Extract the (x, y) coordinate from the center of the cell holding the provided text.  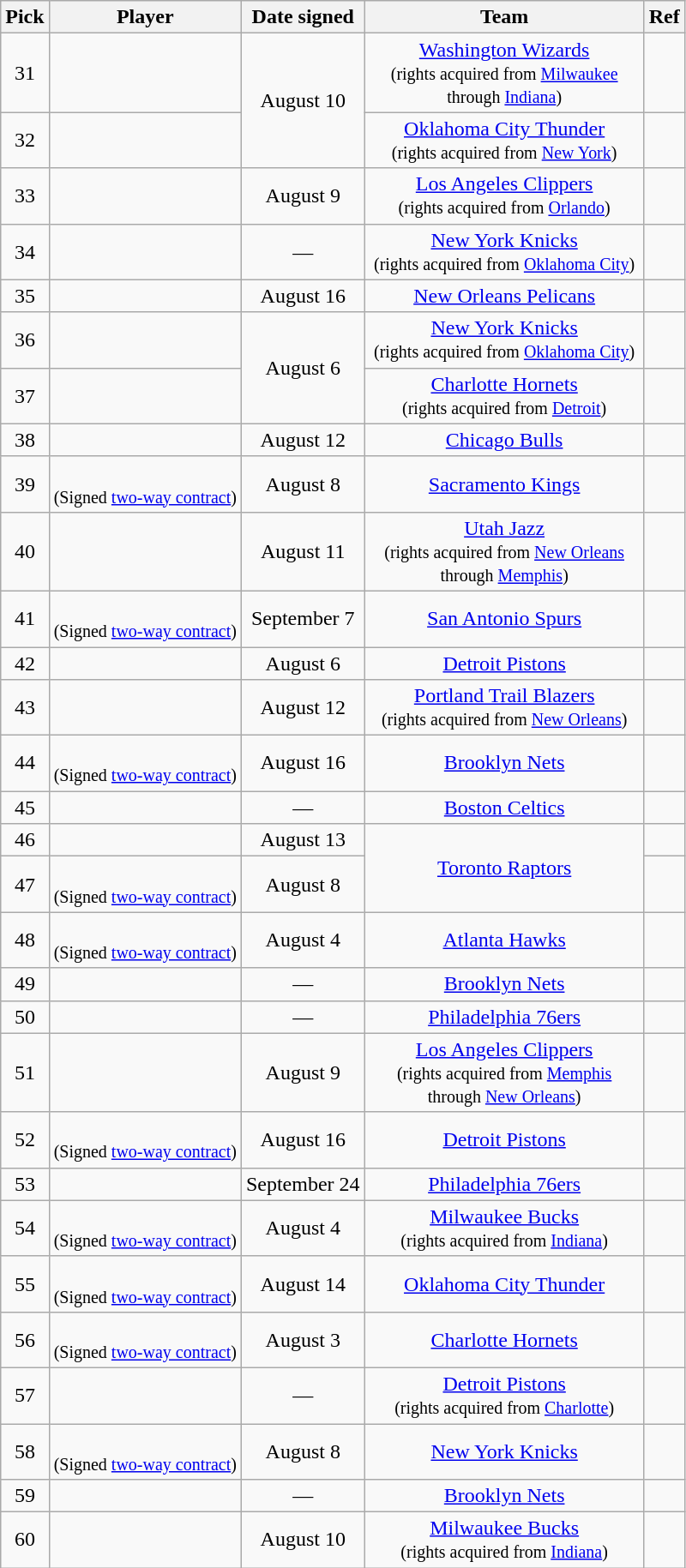
Charlotte Hornets(rights acquired from Detroit) (504, 396)
August 3 (303, 1339)
Chicago Bulls (504, 440)
35 (25, 296)
Atlanta Hawks (504, 940)
Washington Wizards(rights acquired from Milwaukee through Indiana) (504, 73)
Oklahoma City Thunder (504, 1284)
54 (25, 1228)
Player (145, 17)
46 (25, 840)
45 (25, 808)
59 (25, 1496)
Portland Trail Blazers(rights acquired from New Orleans) (504, 708)
34 (25, 252)
Charlotte Hornets (504, 1339)
Oklahoma City Thunder(rights acquired from New York) (504, 141)
Utah Jazz(rights acquired from New Orleans through Memphis) (504, 551)
San Antonio Spurs (504, 619)
Pick (25, 17)
31 (25, 73)
52 (25, 1140)
September 24 (303, 1184)
Los Angeles Clippers(rights acquired from Memphis through New Orleans) (504, 1072)
39 (25, 484)
40 (25, 551)
60 (25, 1540)
58 (25, 1451)
47 (25, 885)
36 (25, 339)
Detroit Pistons(rights acquired from Charlotte) (504, 1396)
41 (25, 619)
August 13 (303, 840)
37 (25, 396)
49 (25, 984)
42 (25, 663)
Date signed (303, 17)
33 (25, 195)
43 (25, 708)
44 (25, 763)
August 14 (303, 1284)
August 11 (303, 551)
56 (25, 1339)
38 (25, 440)
Toronto Raptors (504, 868)
53 (25, 1184)
New York Knicks (504, 1451)
57 (25, 1396)
Team (504, 17)
32 (25, 141)
Los Angeles Clippers(rights acquired from Orlando) (504, 195)
51 (25, 1072)
Ref (664, 17)
September 7 (303, 619)
Sacramento Kings (504, 484)
Boston Celtics (504, 808)
48 (25, 940)
50 (25, 1017)
New Orleans Pelicans (504, 296)
55 (25, 1284)
